Return [x, y] of the center of cell containing provided text 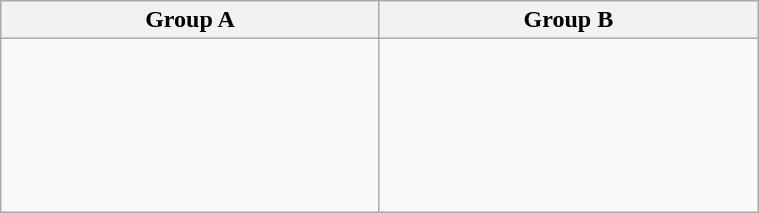
Group A [190, 20]
Group B [568, 20]
